Locate the cell with the specified text and output its [x, y] center coordinate. 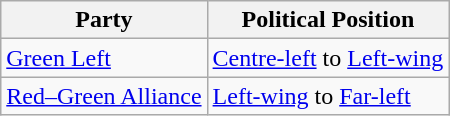
Party [104, 20]
Green Left [104, 58]
Red–Green Alliance [104, 96]
Political Position [328, 20]
Centre-left to Left-wing [328, 58]
Left-wing to Far-left [328, 96]
